Capture the cell that displays the provided text and extract its (x, y) central coordinate. 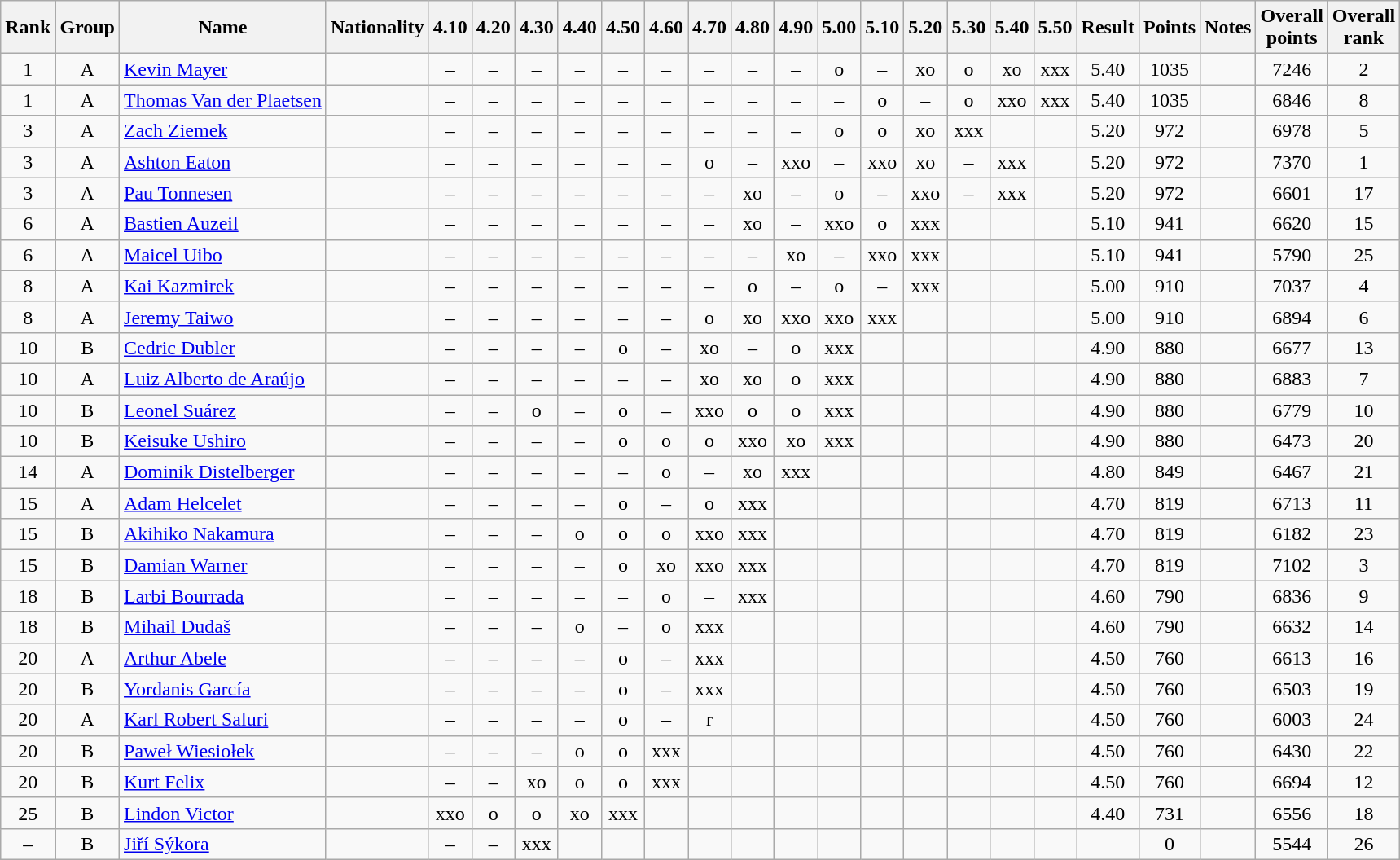
r (710, 720)
Jiří Sýkora (223, 844)
Dominik Distelberger (223, 472)
6430 (1292, 751)
Larbi Bourrada (223, 596)
6978 (1292, 131)
Leonel Suárez (223, 410)
Damian Warner (223, 565)
6182 (1292, 534)
Karl Robert Saluri (223, 720)
731 (1170, 813)
4 (1363, 286)
6620 (1292, 224)
Luiz Alberto de Araújo (223, 379)
Keisuke Ushiro (223, 441)
5.30 (969, 28)
6601 (1292, 193)
7 (1363, 379)
4.10 (450, 28)
Maicel Uibo (223, 255)
16 (1363, 658)
Lindon Victor (223, 813)
Kurt Felix (223, 782)
22 (1363, 751)
5544 (1292, 844)
6677 (1292, 348)
13 (1363, 348)
2 (1363, 69)
Kai Kazmirek (223, 286)
11 (1363, 503)
Notes (1228, 28)
Adam Helcelet (223, 503)
Yordanis García (223, 689)
9 (1363, 596)
Overallpoints (1292, 28)
6713 (1292, 503)
Cedric Dubler (223, 348)
7102 (1292, 565)
Name (223, 28)
19 (1363, 689)
Group (88, 28)
Mihail Dudaš (223, 627)
Kevin Mayer (223, 69)
Rank (28, 28)
Akihiko Nakamura (223, 534)
6894 (1292, 317)
6556 (1292, 813)
Pau Tonnesen (223, 193)
6613 (1292, 658)
24 (1363, 720)
Nationality (377, 28)
6846 (1292, 100)
4.30 (536, 28)
Zach Ziemek (223, 131)
Points (1170, 28)
21 (1363, 472)
6503 (1292, 689)
6473 (1292, 441)
Thomas Van der Plaetsen (223, 100)
6779 (1292, 410)
Bastien Auzeil (223, 224)
7370 (1292, 162)
26 (1363, 844)
Result (1108, 28)
6694 (1292, 782)
6003 (1292, 720)
23 (1363, 534)
5790 (1292, 255)
Arthur Abele (223, 658)
Jeremy Taiwo (223, 317)
Overallrank (1363, 28)
6883 (1292, 379)
Paweł Wiesiołek (223, 751)
6632 (1292, 627)
849 (1170, 472)
6467 (1292, 472)
7246 (1292, 69)
5.50 (1055, 28)
6836 (1292, 596)
Ashton Eaton (223, 162)
0 (1170, 844)
4.20 (494, 28)
7037 (1292, 286)
5 (1363, 131)
17 (1363, 193)
12 (1363, 782)
